Return [x, y] of the center of cell containing provided text 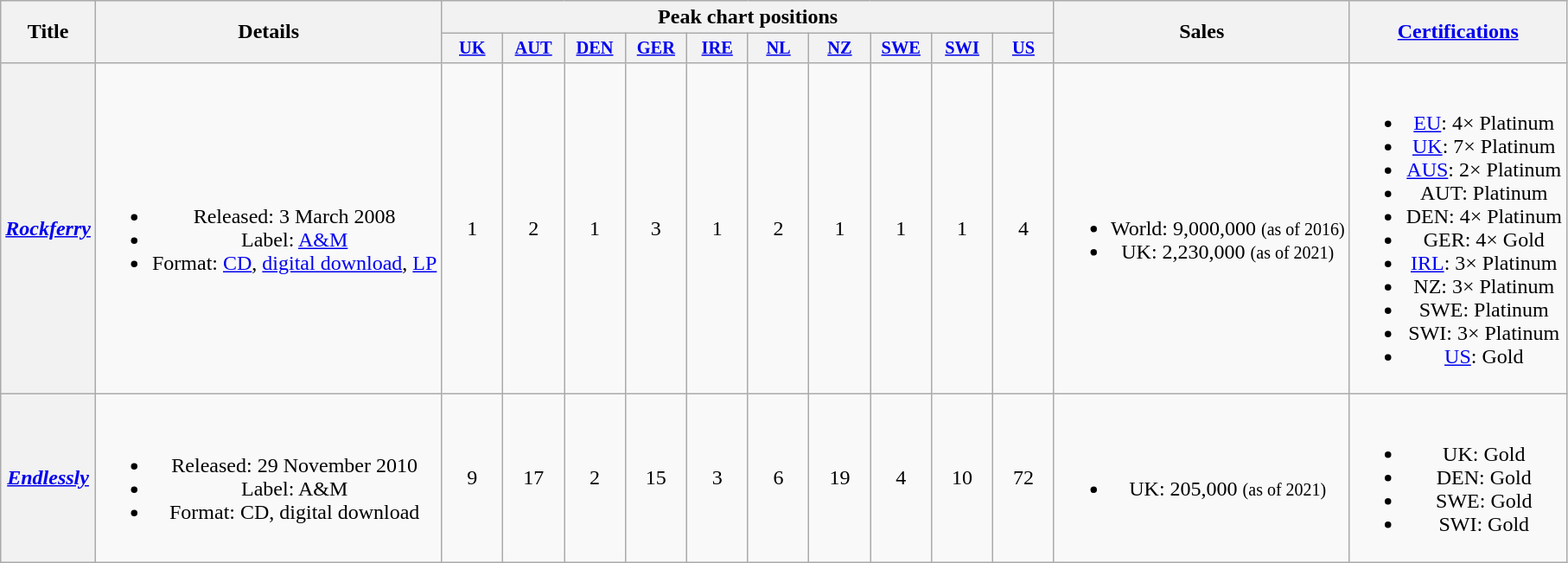
Certifications [1457, 32]
19 [840, 478]
Endlessly [48, 478]
AUT [534, 48]
Rockferry [48, 228]
9 [472, 478]
NL [778, 48]
Peak chart positions [749, 17]
SWE [901, 48]
SWI [963, 48]
Released: 3 March 2008Label: A&M Format: CD, digital download, LP [268, 228]
10 [963, 478]
6 [778, 478]
IRE [717, 48]
US [1023, 48]
72 [1023, 478]
Title [48, 32]
DEN [595, 48]
NZ [840, 48]
World: 9,000,000 (as of 2016)UK: 2,230,000 (as of 2021) [1201, 228]
Details [268, 32]
15 [655, 478]
UK: 205,000 (as of 2021) [1201, 478]
UK: GoldDEN: GoldSWE: GoldSWI: Gold [1457, 478]
Released: 29 November 2010Label: A&MFormat: CD, digital download [268, 478]
UK [472, 48]
GER [655, 48]
17 [534, 478]
Sales [1201, 32]
